Return the (x, y) coordinate for the center point of the cell that contains the specified text.  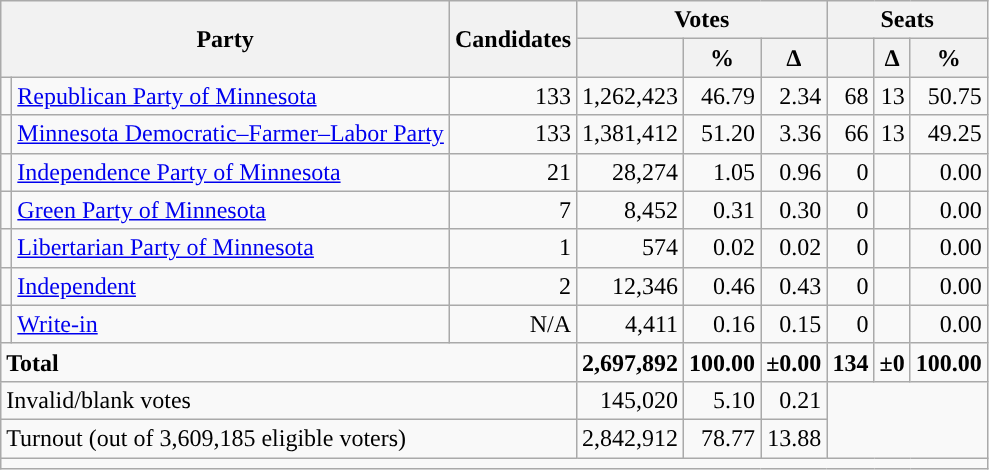
4,411 (630, 324)
50.75 (948, 96)
0.43 (794, 286)
Minnesota Democratic–Farmer–Labor Party (231, 134)
5.10 (722, 400)
Green Party of Minnesota (231, 210)
1.05 (722, 172)
1,262,423 (630, 96)
0.21 (794, 400)
Invalid/blank votes (289, 400)
49.25 (948, 134)
0.96 (794, 172)
8,452 (630, 210)
78.77 (722, 438)
134 (850, 362)
66 (850, 134)
68 (850, 96)
12,346 (630, 286)
46.79 (722, 96)
1,381,412 (630, 134)
51.20 (722, 134)
13.88 (794, 438)
0.46 (722, 286)
Republican Party of Minnesota (231, 96)
0.16 (722, 324)
Seats (907, 20)
0.15 (794, 324)
28,274 (630, 172)
0.31 (722, 210)
2.34 (794, 96)
Independence Party of Minnesota (231, 172)
3.36 (794, 134)
N/A (512, 324)
2 (512, 286)
Libertarian Party of Minnesota (231, 248)
Write-in (231, 324)
2,842,912 (630, 438)
2,697,892 (630, 362)
Party (226, 39)
145,020 (630, 400)
Turnout (out of 3,609,185 eligible voters) (289, 438)
7 (512, 210)
Candidates (512, 39)
Total (289, 362)
1 (512, 248)
Votes (702, 20)
Independent (231, 286)
21 (512, 172)
±0.00 (794, 362)
574 (630, 248)
0.30 (794, 210)
±0 (892, 362)
